Detect which cell encompasses the target text, then output its (x, y) center coordinate. 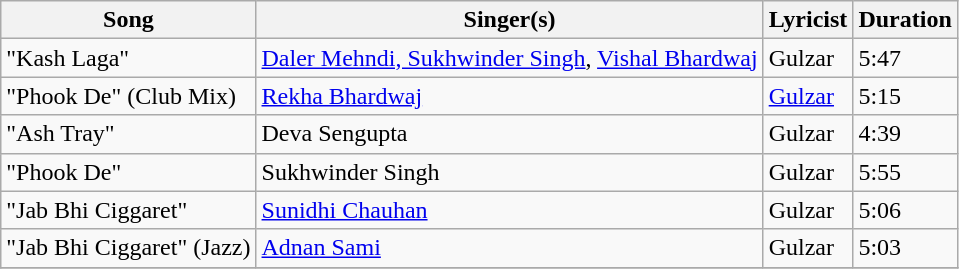
Song (128, 20)
Adnan Sami (510, 248)
Lyricist (808, 20)
4:39 (905, 134)
Sunidhi Chauhan (510, 210)
"Phook De" (128, 172)
Singer(s) (510, 20)
Daler Mehndi, Sukhwinder Singh, Vishal Bhardwaj (510, 58)
Rekha Bhardwaj (510, 96)
5:15 (905, 96)
Deva Sengupta (510, 134)
5:06 (905, 210)
"Jab Bhi Ciggaret" (Jazz) (128, 248)
Duration (905, 20)
5:55 (905, 172)
"Phook De" (Club Mix) (128, 96)
"Ash Tray" (128, 134)
Sukhwinder Singh (510, 172)
"Kash Laga" (128, 58)
"Jab Bhi Ciggaret" (128, 210)
5:47 (905, 58)
5:03 (905, 248)
